Determine the (X, Y) coordinate at the center of the cell enclosing the given text.  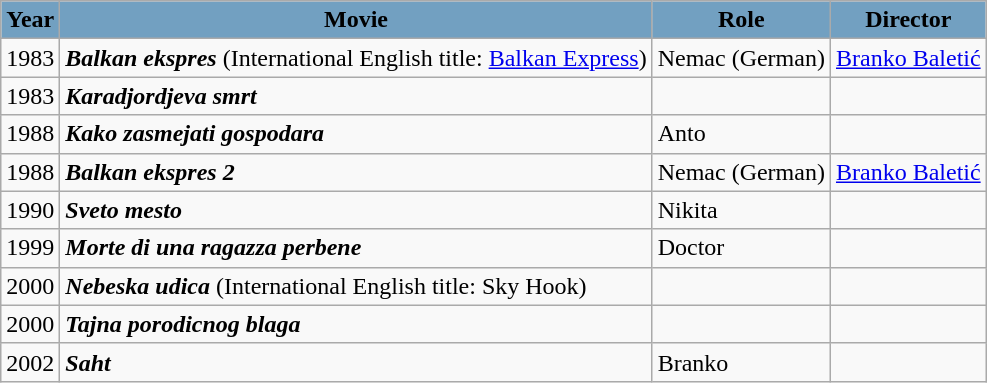
Doctor (741, 248)
Movie (356, 20)
Balkan ekspres 2 (356, 172)
Balkan ekspres (International English title: Balkan Express) (356, 58)
Anto (741, 134)
1990 (30, 210)
Karadjordjeva smrt (356, 96)
Role (741, 20)
Kako zasmejati gospodara (356, 134)
Branko (741, 362)
2002 (30, 362)
Year (30, 20)
Tajna porodicnog blaga (356, 324)
Director (908, 20)
Nebeska udica (International English title: Sky Hook) (356, 286)
Sveto mesto (356, 210)
Saht (356, 362)
1999 (30, 248)
Morte di una ragazza perbene (356, 248)
Nikita (741, 210)
